Identify which cell holds the provided text, then report its [X, Y] central coordinate. 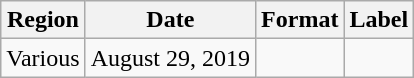
Various [43, 58]
Region [43, 20]
Label [379, 20]
Format [300, 20]
Date [170, 20]
August 29, 2019 [170, 58]
